From the cell containing the given text, extract its center point as (X, Y) coordinate. 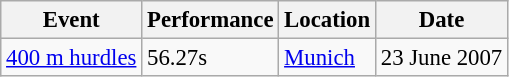
Event (72, 20)
23 June 2007 (441, 58)
400 m hurdles (72, 58)
Munich (328, 58)
Date (441, 20)
Location (328, 20)
Performance (210, 20)
56.27s (210, 58)
